From the cell containing the given text, extract its center point as [x, y] coordinate. 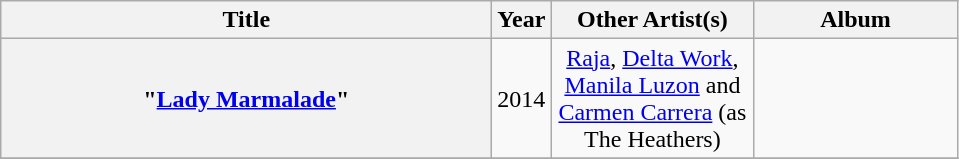
"Lady Marmalade" [246, 98]
Raja, Delta Work, Manila Luzon and Carmen Carrera (as The Heathers) [652, 98]
Title [246, 20]
Album [856, 20]
2014 [522, 98]
Other Artist(s) [652, 20]
Year [522, 20]
